Return (X, Y) of the center of cell containing provided text 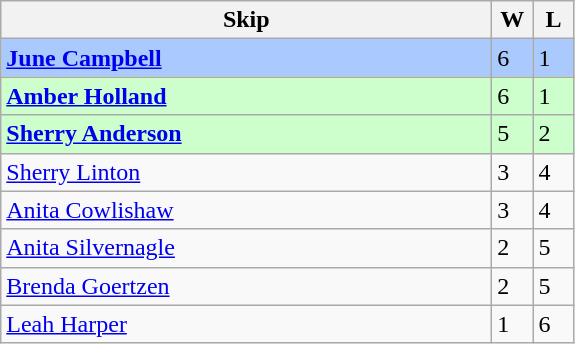
Brenda Goertzen (246, 286)
W (512, 20)
L (554, 20)
Skip (246, 20)
Anita Silvernagle (246, 248)
June Campbell (246, 58)
Leah Harper (246, 324)
Anita Cowlishaw (246, 210)
Sherry Linton (246, 172)
Sherry Anderson (246, 134)
Amber Holland (246, 96)
